Pinpoint the cell where the given text exists, returning its (x, y) midpoint coordinate. 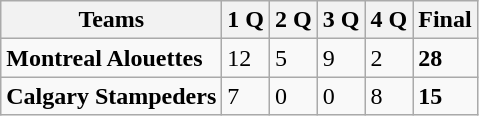
4 Q (389, 20)
7 (246, 96)
8 (389, 96)
2 (389, 58)
5 (294, 58)
Montreal Alouettes (112, 58)
15 (445, 96)
Calgary Stampeders (112, 96)
2 Q (294, 20)
28 (445, 58)
Teams (112, 20)
3 Q (341, 20)
Final (445, 20)
9 (341, 58)
1 Q (246, 20)
12 (246, 58)
